Find where the given text appears and provide that cell's center as (X, Y) coordinate. 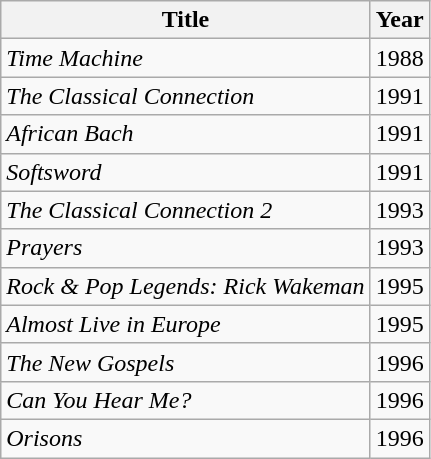
Title (186, 20)
Year (400, 20)
Rock & Pop Legends: Rick Wakeman (186, 286)
The Classical Connection 2 (186, 210)
Almost Live in Europe (186, 324)
Can You Hear Me? (186, 400)
Prayers (186, 248)
The Classical Connection (186, 96)
Orisons (186, 438)
The New Gospels (186, 362)
African Bach (186, 134)
1988 (400, 58)
Time Machine (186, 58)
Softsword (186, 172)
